From the cell containing the given text, extract its center point as (x, y) coordinate. 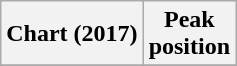
Peakposition (189, 34)
Chart (2017) (72, 34)
